Find where the given text appears and provide that cell's center as (X, Y) coordinate. 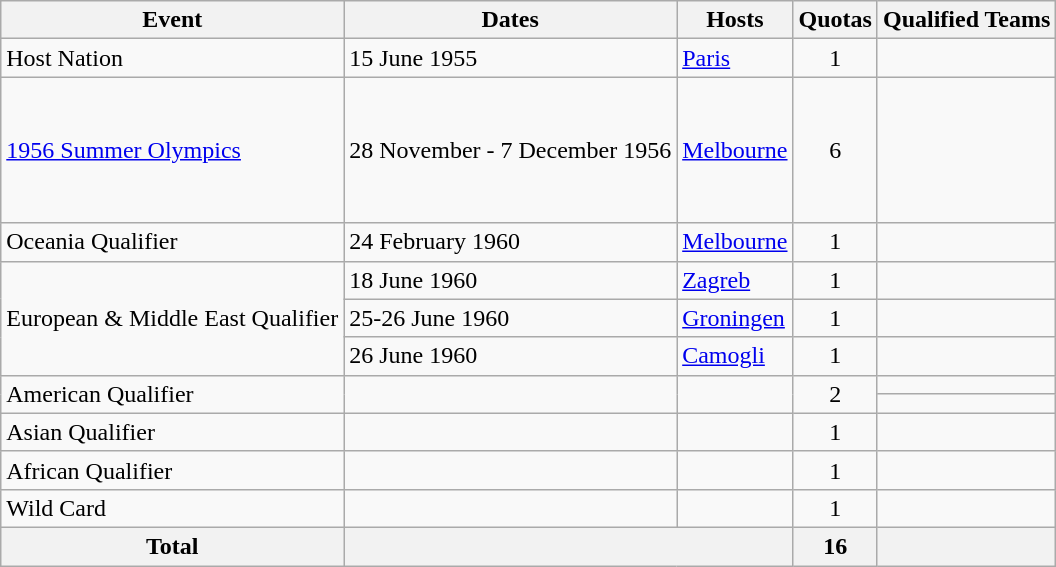
1956 Summer Olympics (172, 150)
European & Middle East Qualifier (172, 318)
28 November - 7 December 1956 (510, 150)
Dates (510, 20)
American Qualifier (172, 394)
Qualified Teams (966, 20)
Event (172, 20)
Zagreb (735, 280)
Host Nation (172, 58)
18 June 1960 (510, 280)
16 (835, 546)
6 (835, 150)
African Qualifier (172, 470)
25-26 June 1960 (510, 318)
Paris (735, 58)
Hosts (735, 20)
15 June 1955 (510, 58)
Wild Card (172, 508)
Asian Qualifier (172, 432)
Camogli (735, 356)
24 February 1960 (510, 242)
26 June 1960 (510, 356)
Quotas (835, 20)
Total (172, 546)
Oceania Qualifier (172, 242)
Groningen (735, 318)
2 (835, 394)
